Search for the cell housing the specified text and yield its [X, Y] center coordinate. 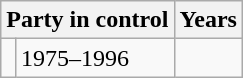
Party in control [88, 20]
Years [208, 20]
1975–1996 [94, 58]
